Detect which cell encompasses the target text, then output its [x, y] center coordinate. 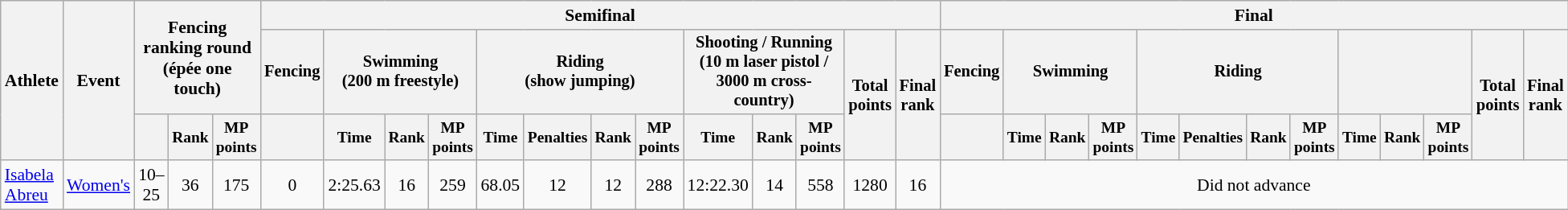
1280 [869, 185]
12:22.30 [718, 185]
Riding(show jumping) [580, 72]
Women's [98, 185]
Shooting / Running(10 m laser pistol / 3000 m cross-country) [765, 72]
36 [191, 185]
2:25.63 [353, 185]
Swimming [1070, 72]
Swimming(200 m freestyle) [400, 72]
558 [820, 185]
Event [98, 80]
Riding [1238, 72]
Final [1254, 15]
0 [292, 185]
Semifinal [600, 15]
10–25 [151, 185]
Fencing ranking round(épée one touch) [198, 58]
288 [659, 185]
Athlete [32, 80]
14 [774, 185]
Isabela Abreu [32, 185]
259 [453, 185]
175 [236, 185]
Did not advance [1254, 185]
68.05 [501, 185]
